Return the [x, y] coordinate for the center point of the cell that contains the specified text.  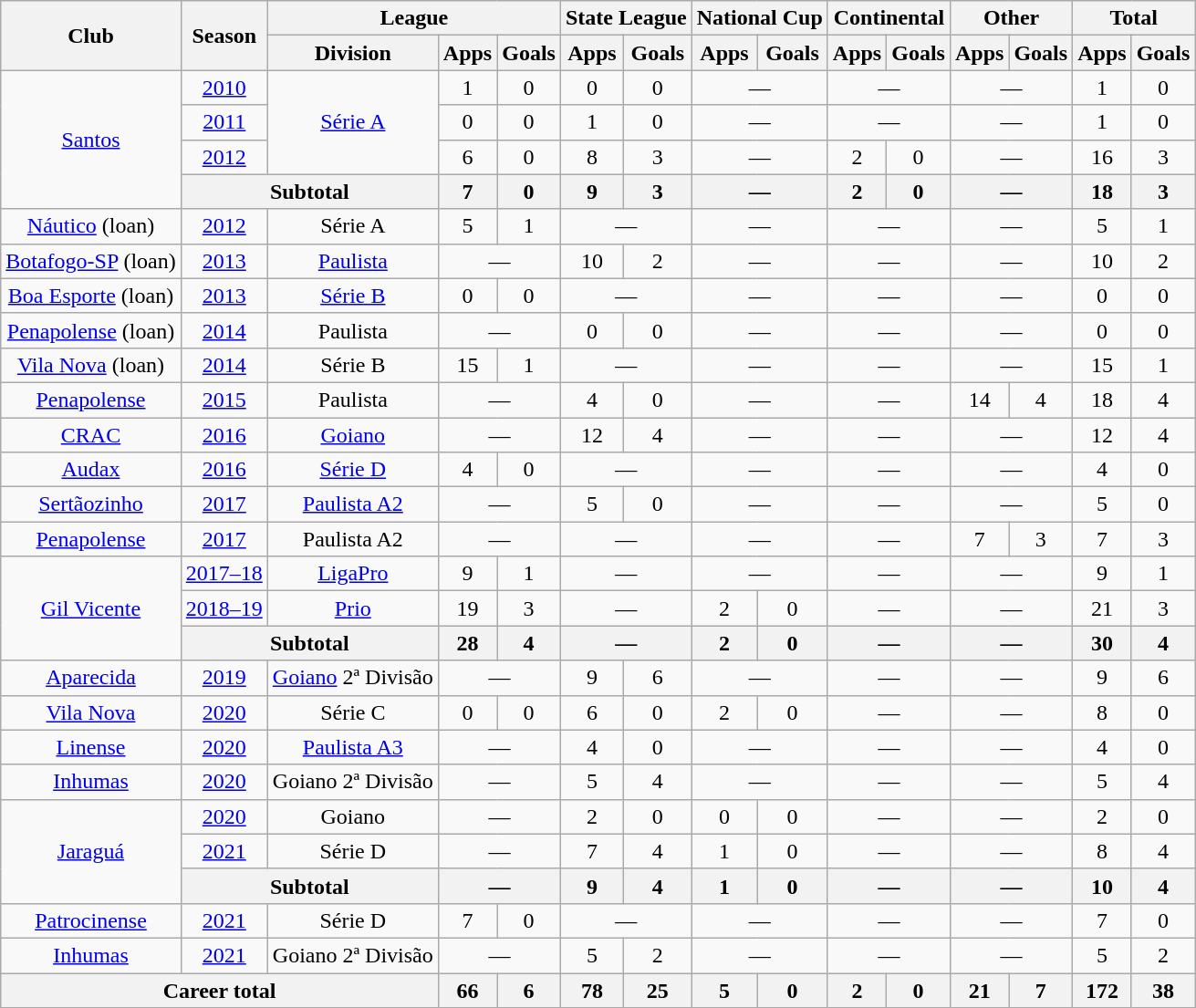
Career total [220, 990]
Jaraguá [91, 851]
2011 [224, 122]
2017–18 [224, 574]
38 [1163, 990]
Náutico (loan) [91, 226]
Aparecida [91, 678]
28 [467, 643]
2010 [224, 88]
2018–19 [224, 608]
Botafogo-SP (loan) [91, 261]
2019 [224, 678]
2015 [224, 400]
Boa Esporte (loan) [91, 296]
Vila Nova [91, 712]
Audax [91, 470]
League [414, 18]
19 [467, 608]
CRAC [91, 435]
25 [657, 990]
Santos [91, 140]
16 [1102, 157]
Season [224, 36]
Sertãozinho [91, 504]
National Cup [759, 18]
LigaPro [352, 574]
30 [1102, 643]
66 [467, 990]
Division [352, 53]
14 [979, 400]
Gil Vicente [91, 608]
Total [1134, 18]
Club [91, 36]
172 [1102, 990]
Patrocinense [91, 920]
Continental [889, 18]
Série C [352, 712]
Paulista A3 [352, 747]
State League [626, 18]
Vila Nova (loan) [91, 365]
Penapolense (loan) [91, 330]
78 [591, 990]
Linense [91, 747]
Other [1011, 18]
Prio [352, 608]
